Return the [x, y] coordinate for the center point of the cell that contains the specified text.  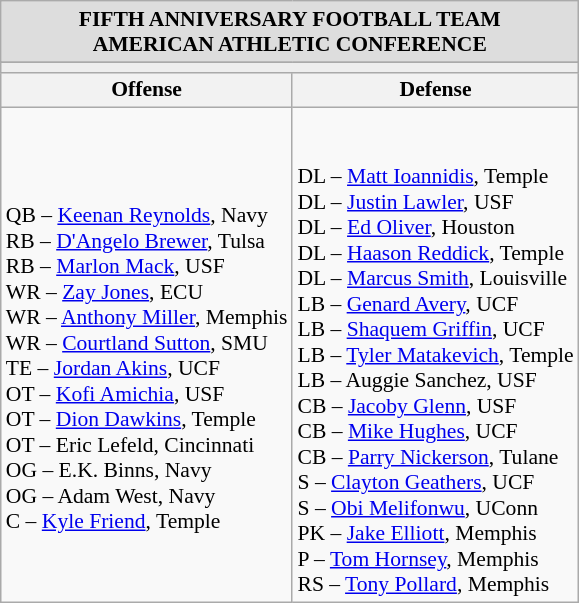
Offense [147, 90]
FIFTH ANNIVERSARY FOOTBALL TEAMAMERICAN ATHLETIC CONFERENCE [290, 32]
Defense [435, 90]
